From the cell containing the given text, extract its center point as [X, Y] coordinate. 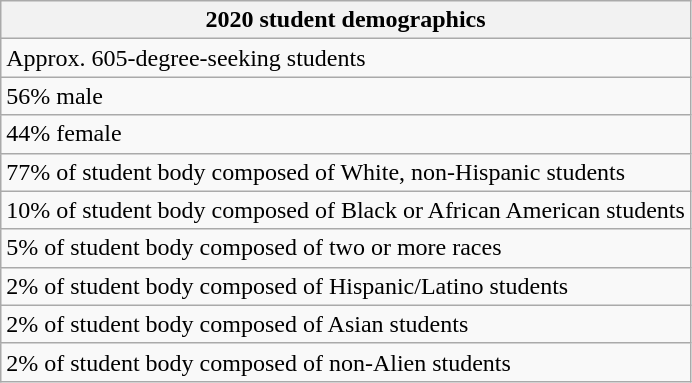
56% male [346, 96]
2% of student body composed of Hispanic/Latino students [346, 286]
77% of student body composed of White, non-Hispanic students [346, 172]
2% of student body composed of Asian students [346, 324]
2% of student body composed of non-Alien students [346, 362]
5% of student body composed of two or more races [346, 248]
10% of student body composed of Black or African American students [346, 210]
44% female [346, 134]
2020 student demographics [346, 20]
Approx. 605-degree-seeking students [346, 58]
